Identify which cell holds the provided text, then report its [X, Y] central coordinate. 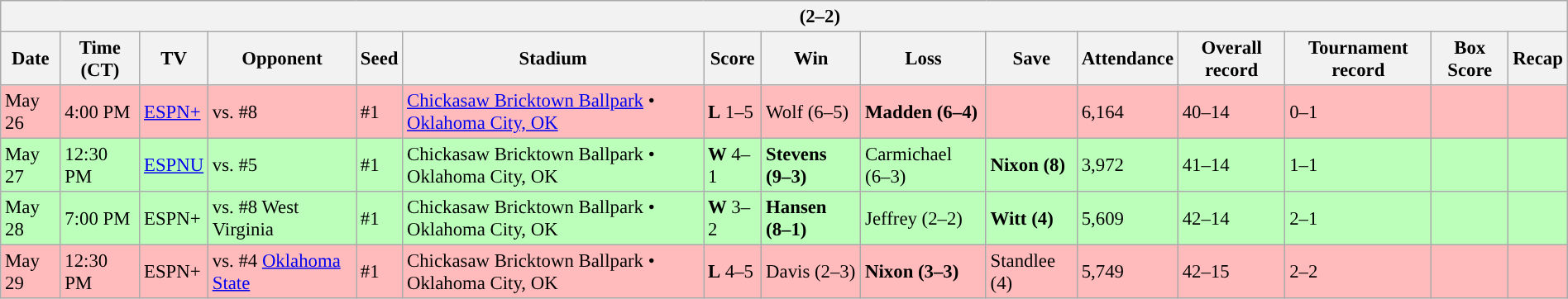
3,972 [1127, 165]
vs. #8 [281, 112]
42–14 [1231, 218]
1–1 [1358, 165]
Seed [380, 58]
Overall record [1231, 58]
May 29 [31, 273]
0–1 [1358, 112]
5,609 [1127, 218]
Davis (2–3) [811, 273]
42–15 [1231, 273]
Hansen (8–1) [811, 218]
2–1 [1358, 218]
Save [1031, 58]
W 3–2 [733, 218]
L 4–5 [733, 273]
L 1–5 [733, 112]
vs. #4 Oklahoma State [281, 273]
40–14 [1231, 112]
Score [733, 58]
Attendance [1127, 58]
Date [31, 58]
Time (CT) [100, 58]
Stadium [553, 58]
Witt (4) [1031, 218]
Standlee (4) [1031, 273]
Stevens (9–3) [811, 165]
Tournament record [1358, 58]
(2–2) [784, 17]
TV [174, 58]
5,749 [1127, 273]
vs. #8 West Virginia [281, 218]
ESPNU [174, 165]
Jeffrey (2–2) [924, 218]
6,164 [1127, 112]
May 28 [31, 218]
Nixon (8) [1031, 165]
Loss [924, 58]
Madden (6–4) [924, 112]
May 27 [31, 165]
4:00 PM [100, 112]
7:00 PM [100, 218]
41–14 [1231, 165]
Recap [1538, 58]
May 26 [31, 112]
W 4–1 [733, 165]
Wolf (6–5) [811, 112]
Win [811, 58]
Nixon (3–3) [924, 273]
Carmichael (6–3) [924, 165]
vs. #5 [281, 165]
Box Score [1470, 58]
Opponent [281, 58]
2–2 [1358, 273]
